Return the (x, y) coordinate for the center point of the cell that contains the specified text.  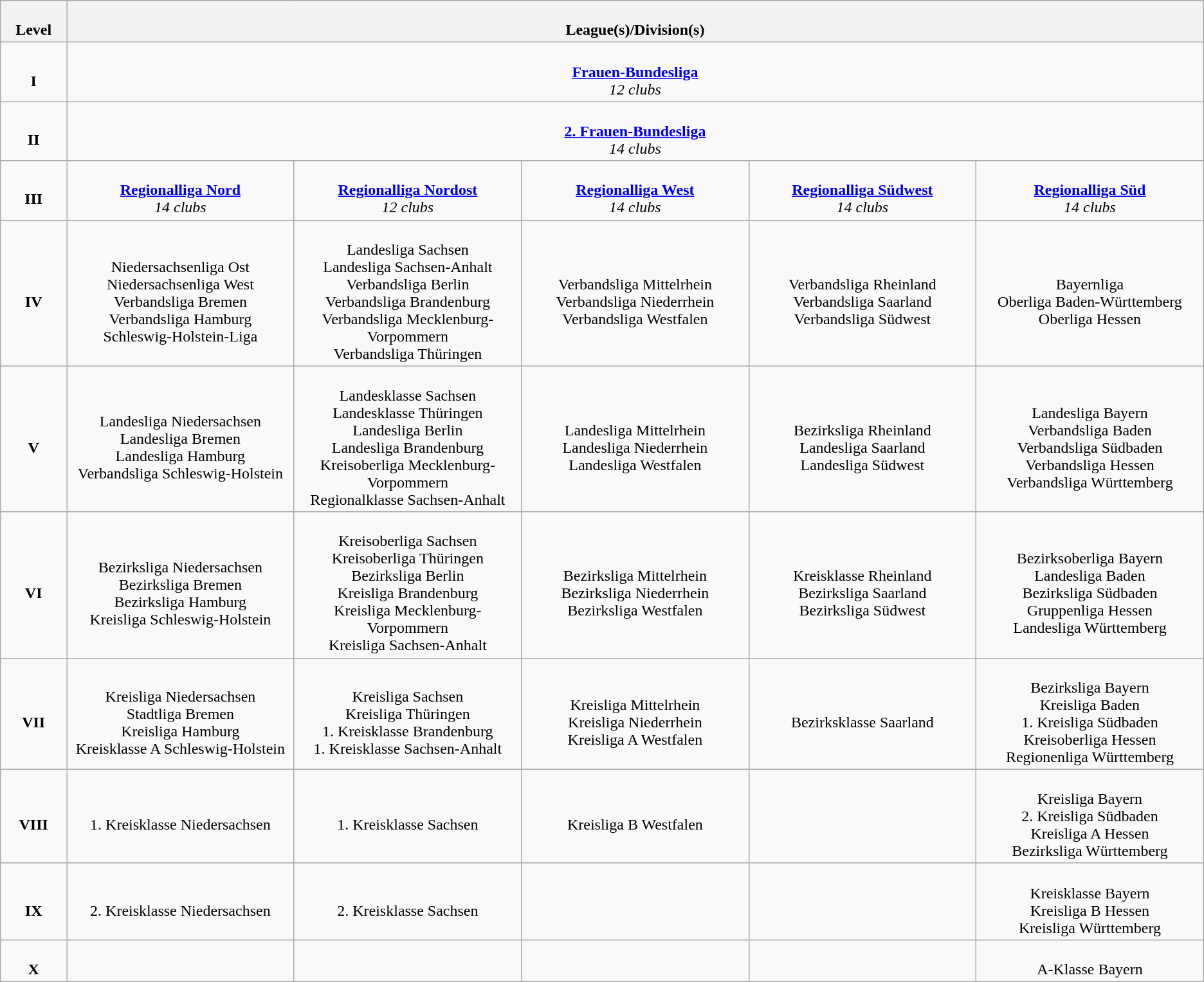
Bayernliga Oberliga Baden-Württemberg Oberliga Hessen (1090, 293)
Regionalliga Südwest 14 clubs (862, 190)
Landesliga Bayern Verbandsliga Baden Verbandsliga Südbaden Verbandsliga Hessen Verbandsliga Württemberg (1090, 439)
Verbandsliga Rheinland Verbandsliga Saarland Verbandsliga Südwest (862, 293)
Bezirksoberliga Bayern Landesliga Baden Bezirksliga Südbaden Gruppenliga Hessen Landesliga Württemberg (1090, 585)
2. Kreisklasse Sachsen (408, 902)
Regionalliga Süd 14 clubs (1090, 190)
Niedersachsenliga Ost Niedersachsenliga West Verbandsliga Bremen Verbandsliga Hamburg Schleswig-Holstein-Liga (181, 293)
Kreisliga Mittelrhein Kreisliga Niederrhein Kreisliga A Westfalen (635, 714)
Landesliga Niedersachsen Landesliga Bremen Landesliga Hamburg Verbandsliga Schleswig-Holstein (181, 439)
Bezirksliga Bayern Kreisliga Baden 1. Kreisliga Südbaden Kreisoberliga Hessen Regionenliga Württemberg (1090, 714)
VIII (33, 816)
Kreisliga B Westfalen (635, 816)
Kreisliga Sachsen Kreisliga Thüringen 1. Kreisklasse Brandenburg 1. Kreisklasse Sachsen-Anhalt (408, 714)
Bezirksliga Niedersachsen Bezirksliga Bremen Bezirksliga Hamburg Kreisliga Schleswig-Holstein (181, 585)
Kreisliga Niedersachsen Stadtliga Bremen Kreisliga Hamburg Kreisklasse A Schleswig-Holstein (181, 714)
League(s)/Division(s) (635, 22)
Frauen-Bundesliga 12 clubs (635, 72)
Kreisklasse Rheinland Bezirksliga Saarland Bezirksliga Südwest (862, 585)
Bezirksklasse Saarland (862, 714)
Landesliga Sachsen Landesliga Sachsen-Anhalt Verbandsliga Berlin Verbandsliga Brandenburg Verbandsliga Mecklenburg-Vorpommern Verbandsliga Thüringen (408, 293)
V (33, 439)
Bezirksliga Rheinland Landesliga Saarland Landesliga Südwest (862, 439)
Bezirksliga Mittelrhein Bezirksliga Niederrhein Bezirksliga Westfalen (635, 585)
1. Kreisklasse Niedersachsen (181, 816)
II (33, 131)
Kreisoberliga Sachsen Kreisoberliga Thüringen Bezirksliga Berlin Kreisliga Brandenburg Kreisliga Mecklenburg-Vorpommern Kreisliga Sachsen-Anhalt (408, 585)
Regionalliga West 14 clubs (635, 190)
IV (33, 293)
Landesliga Mittelrhein Landesliga Niederrhein Landesliga Westfalen (635, 439)
Kreisliga Bayern 2. Kreisliga Südbaden Kreisliga A Hessen Bezirksliga Württemberg (1090, 816)
Regionalliga Nordost 12 clubs (408, 190)
IX (33, 902)
A-Klasse Bayern (1090, 961)
VI (33, 585)
Level (33, 22)
I (33, 72)
Kreisklasse Bayern Kreisliga B Hessen Kreisliga Württemberg (1090, 902)
VII (33, 714)
1. Kreisklasse Sachsen (408, 816)
2. Kreisklasse Niedersachsen (181, 902)
X (33, 961)
III (33, 190)
Verbandsliga Mittelrhein Verbandsliga Niederrhein Verbandsliga Westfalen (635, 293)
Regionalliga Nord 14 clubs (181, 190)
2. Frauen-Bundesliga 14 clubs (635, 131)
